Return the [x, y] coordinate for the center point of the cell that contains the specified text.  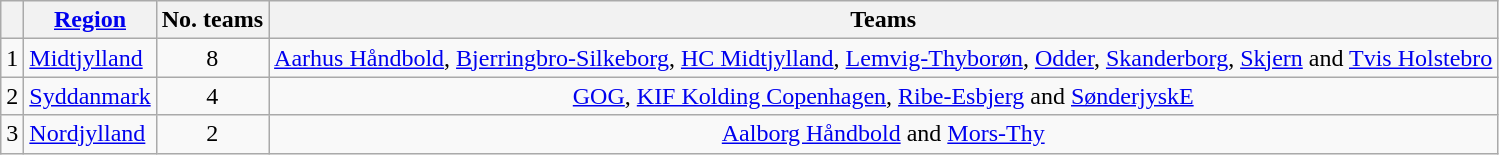
Aalborg Håndbold and Mors-Thy [884, 134]
Nordjylland [90, 134]
4 [212, 96]
8 [212, 58]
Syddanmark [90, 96]
3 [12, 134]
No. teams [212, 20]
Region [90, 20]
Midtjylland [90, 58]
Aarhus Håndbold, Bjerringbro-Silkeborg, HC Midtjylland, Lemvig-Thyborøn, Odder, Skanderborg, Skjern and Tvis Holstebro [884, 58]
1 [12, 58]
Teams [884, 20]
GOG, KIF Kolding Copenhagen, Ribe-Esbjerg and SønderjyskE [884, 96]
